Pinpoint the cell where the given text exists, returning its (X, Y) midpoint coordinate. 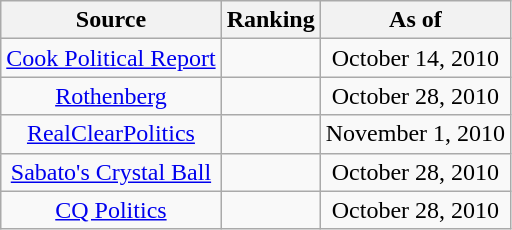
RealClearPolitics (111, 134)
CQ Politics (111, 210)
As of (415, 20)
Source (111, 20)
Cook Political Report (111, 58)
Rothenberg (111, 96)
November 1, 2010 (415, 134)
Sabato's Crystal Ball (111, 172)
Ranking (270, 20)
October 14, 2010 (415, 58)
